For the text-containing cell, return its midpoint in (x, y) coordinate format. 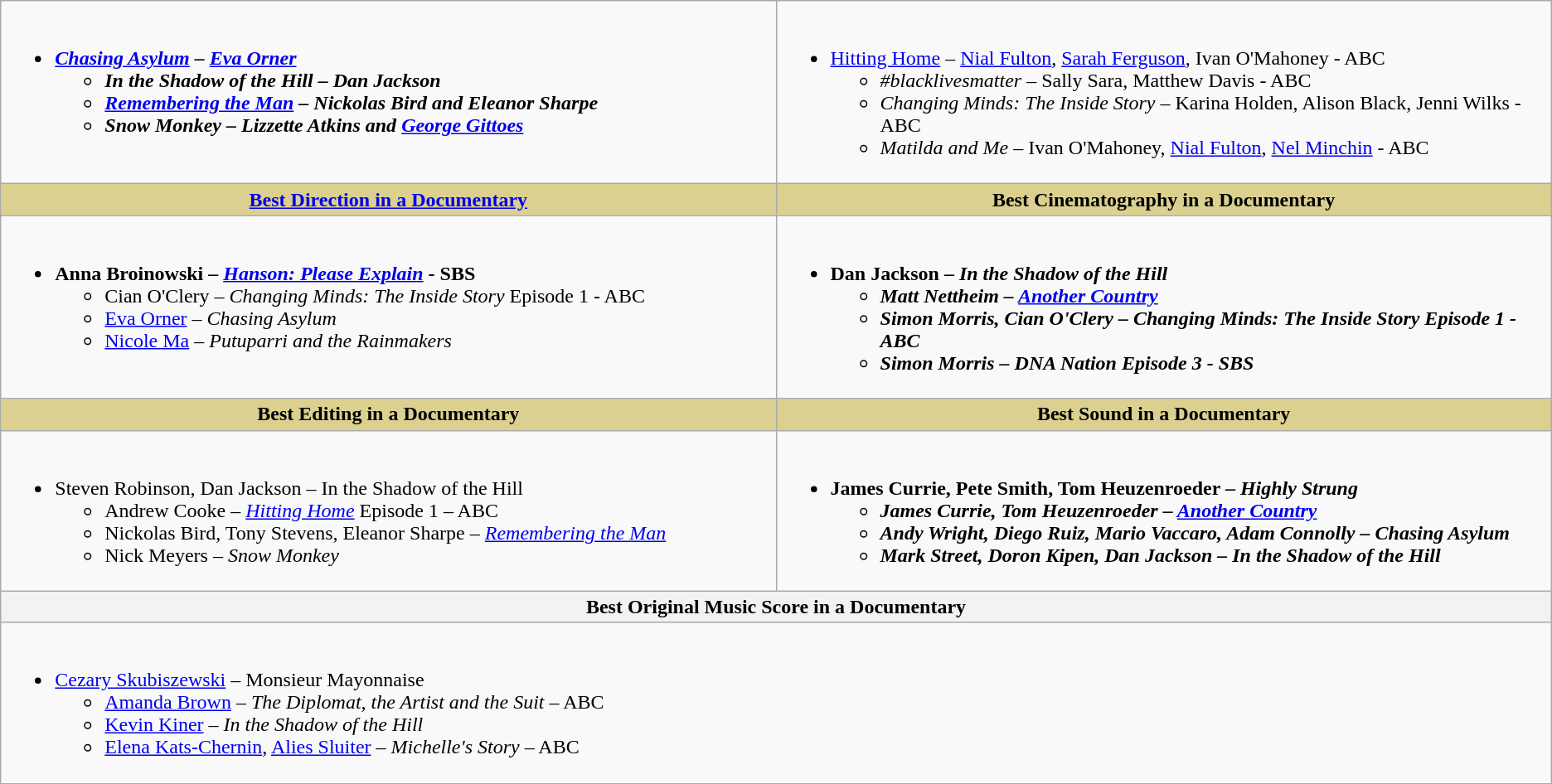
Best Original Music Score in a Documentary (776, 607)
Best Cinematography in a Documentary (1164, 200)
Best Sound in a Documentary (1164, 414)
Best Editing in a Documentary (388, 414)
Best Direction in a Documentary (388, 200)
